Identify which cell holds the provided text, then report its (x, y) central coordinate. 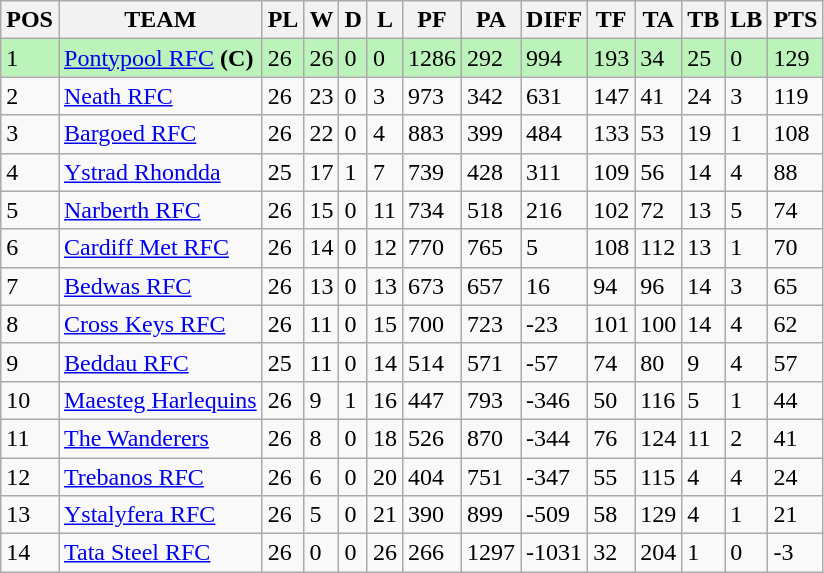
58 (612, 515)
723 (492, 324)
Pontypool RFC (C) (160, 58)
65 (796, 286)
100 (658, 324)
PL (283, 20)
404 (432, 477)
204 (658, 553)
Trebanos RFC (160, 477)
Bargoed RFC (160, 134)
765 (492, 248)
793 (492, 400)
116 (658, 400)
-347 (554, 477)
1297 (492, 553)
Beddau RFC (160, 362)
484 (554, 134)
PA (492, 20)
193 (612, 58)
44 (796, 400)
72 (658, 210)
50 (612, 400)
115 (658, 477)
Ystalyfera RFC (160, 515)
1286 (432, 58)
518 (492, 210)
147 (612, 96)
Cardiff Met RFC (160, 248)
973 (432, 96)
109 (612, 172)
739 (432, 172)
Ystrad Rhondda (160, 172)
TF (612, 20)
631 (554, 96)
883 (432, 134)
112 (658, 248)
22 (322, 134)
994 (554, 58)
17 (322, 172)
70 (796, 248)
428 (492, 172)
-3 (796, 553)
TEAM (160, 20)
-23 (554, 324)
D (353, 20)
POS (30, 20)
Tata Steel RFC (160, 553)
Bedwas RFC (160, 286)
514 (432, 362)
870 (492, 438)
96 (658, 286)
657 (492, 286)
-1031 (554, 553)
80 (658, 362)
The Wanderers (160, 438)
53 (658, 134)
-57 (554, 362)
18 (384, 438)
119 (796, 96)
216 (554, 210)
899 (492, 515)
Maesteg Harlequins (160, 400)
94 (612, 286)
32 (612, 553)
700 (432, 324)
311 (554, 172)
57 (796, 362)
76 (612, 438)
56 (658, 172)
101 (612, 324)
-509 (554, 515)
W (322, 20)
23 (322, 96)
34 (658, 58)
751 (492, 477)
526 (432, 438)
-346 (554, 400)
124 (658, 438)
62 (796, 324)
Narberth RFC (160, 210)
770 (432, 248)
133 (612, 134)
Neath RFC (160, 96)
390 (432, 515)
TB (704, 20)
L (384, 20)
734 (432, 210)
DIFF (554, 20)
20 (384, 477)
Cross Keys RFC (160, 324)
19 (704, 134)
292 (492, 58)
10 (30, 400)
342 (492, 96)
673 (432, 286)
LB (746, 20)
88 (796, 172)
399 (492, 134)
571 (492, 362)
447 (432, 400)
PF (432, 20)
PTS (796, 20)
266 (432, 553)
-344 (554, 438)
TA (658, 20)
55 (612, 477)
102 (612, 210)
